Find where the given text appears and provide that cell's center as [x, y] coordinate. 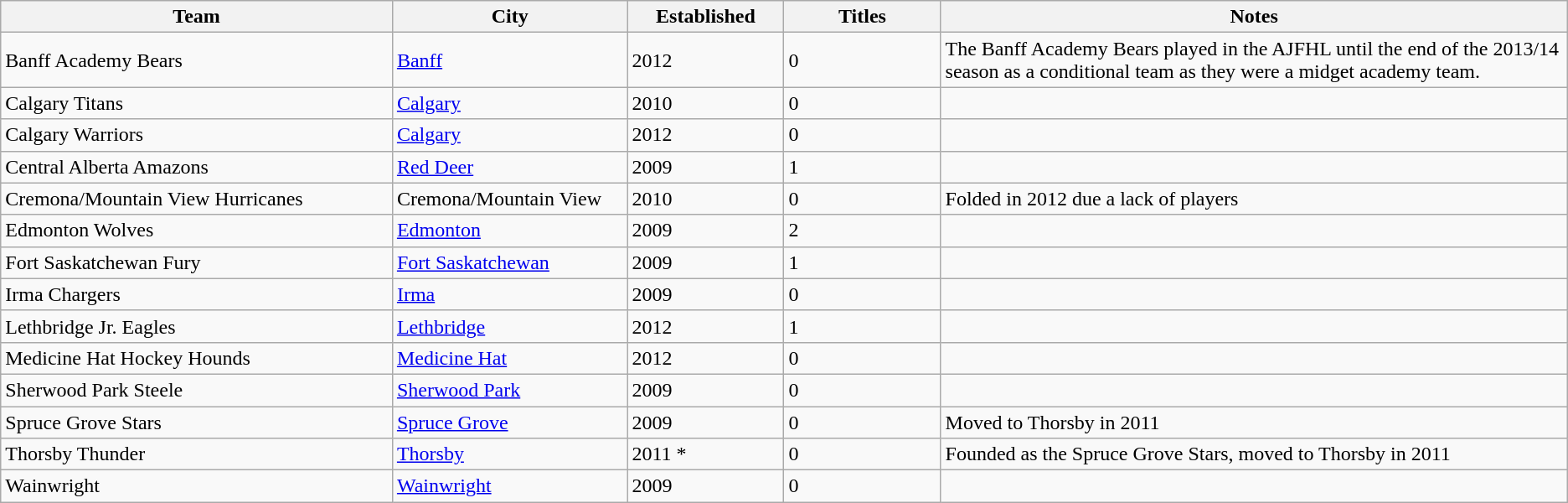
Banff [509, 60]
Edmonton [509, 231]
Founded as the Spruce Grove Stars, moved to Thorsby in 2011 [1254, 454]
Calgary Warriors [197, 135]
2 [863, 231]
Medicine Hat [509, 358]
Spruce Grove [509, 422]
Calgary Titans [197, 103]
Thorsby Thunder [197, 454]
Cremona/Mountain View [509, 199]
City [509, 17]
Central Alberta Amazons [197, 167]
Sherwood Park [509, 390]
Lethbridge [509, 326]
Folded in 2012 due a lack of players [1254, 199]
Thorsby [509, 454]
Fort Saskatchewan [509, 262]
Irma [509, 294]
Notes [1254, 17]
Spruce Grove Stars [197, 422]
Banff Academy Bears [197, 60]
Irma Chargers [197, 294]
Moved to Thorsby in 2011 [1254, 422]
Team [197, 17]
Titles [863, 17]
Lethbridge Jr. Eagles [197, 326]
Cremona/Mountain View Hurricanes [197, 199]
Medicine Hat Hockey Hounds [197, 358]
The Banff Academy Bears played in the AJFHL until the end of the 2013/14 season as a conditional team as they were a midget academy team. [1254, 60]
Red Deer [509, 167]
Edmonton Wolves [197, 231]
Sherwood Park Steele [197, 390]
Established [705, 17]
Fort Saskatchewan Fury [197, 262]
2011 * [705, 454]
